Output the [x, y] coordinate of the center of the cell containing the given text.  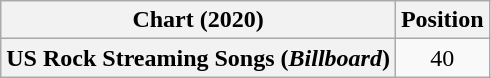
US Rock Streaming Songs (Billboard) [198, 58]
40 [442, 58]
Chart (2020) [198, 20]
Position [442, 20]
